Determine the [x, y] coordinate at the center of the cell enclosing the given text.  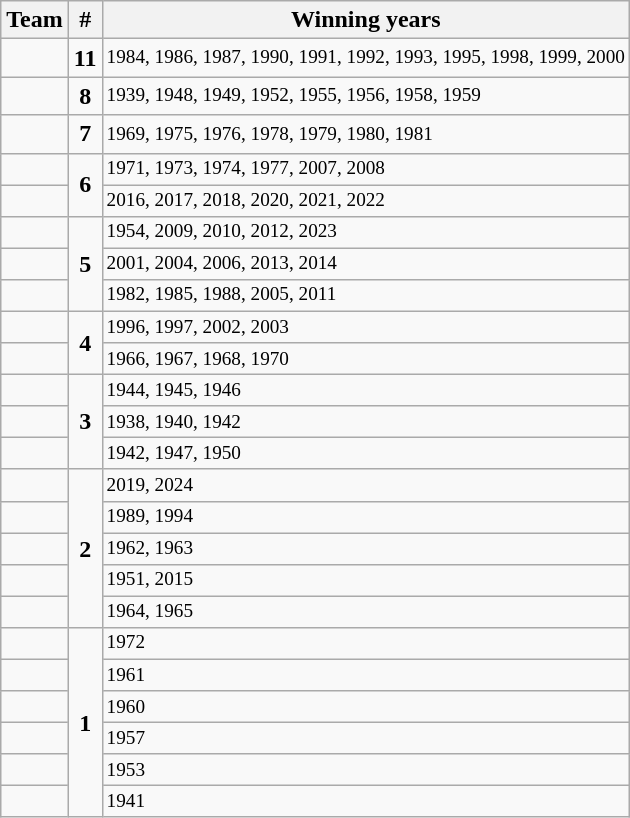
Team [35, 20]
1953 [366, 770]
2 [85, 548]
4 [85, 342]
1962, 1963 [366, 549]
2019, 2024 [366, 485]
8 [85, 96]
1938, 1940, 1942 [366, 422]
1996, 1997, 2002, 2003 [366, 327]
1966, 1967, 1968, 1970 [366, 359]
1 [85, 723]
1982, 1985, 1988, 2005, 2011 [366, 296]
1954, 2009, 2010, 2012, 2023 [366, 232]
2001, 2004, 2006, 2013, 2014 [366, 264]
1951, 2015 [366, 580]
1944, 1945, 1946 [366, 390]
1961 [366, 675]
1957 [366, 739]
6 [85, 184]
1941 [366, 802]
1969, 1975, 1976, 1978, 1979, 1980, 1981 [366, 134]
Winning years [366, 20]
1972 [366, 644]
1984, 1986, 1987, 1990, 1991, 1992, 1993, 1995, 1998, 1999, 2000 [366, 58]
1971, 1973, 1974, 1977, 2007, 2008 [366, 169]
1989, 1994 [366, 517]
1964, 1965 [366, 612]
7 [85, 134]
# [85, 20]
2016, 2017, 2018, 2020, 2021, 2022 [366, 201]
1942, 1947, 1950 [366, 454]
3 [85, 422]
5 [85, 264]
1939, 1948, 1949, 1952, 1955, 1956, 1958, 1959 [366, 96]
1960 [366, 707]
11 [85, 58]
